From the cell containing the given text, extract its center point as (x, y) coordinate. 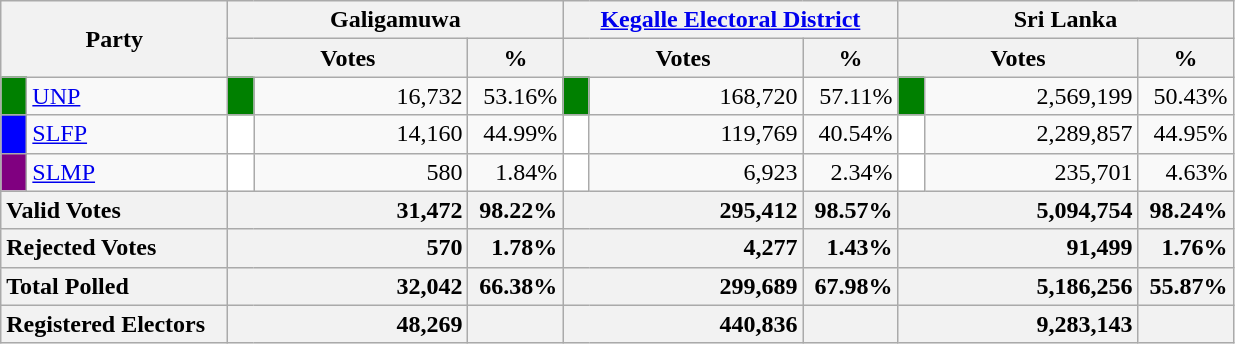
299,689 (683, 286)
31,472 (348, 210)
98.57% (850, 210)
235,701 (1031, 172)
Total Polled (114, 286)
57.11% (850, 96)
16,732 (361, 96)
Valid Votes (114, 210)
5,186,256 (1018, 286)
50.43% (1186, 96)
Party (114, 39)
53.16% (516, 96)
Sri Lanka (1066, 20)
119,769 (696, 134)
2,289,857 (1031, 134)
Rejected Votes (114, 248)
9,283,143 (1018, 324)
44.99% (516, 134)
98.22% (516, 210)
580 (361, 172)
1.76% (1186, 248)
4,277 (683, 248)
570 (348, 248)
14,160 (361, 134)
98.24% (1186, 210)
32,042 (348, 286)
Registered Electors (114, 324)
4.63% (1186, 172)
91,499 (1018, 248)
6,923 (696, 172)
Kegalle Electoral District (730, 20)
1.78% (516, 248)
SLMP (128, 172)
168,720 (696, 96)
SLFP (128, 134)
55.87% (1186, 286)
440,836 (683, 324)
2.34% (850, 172)
66.38% (516, 286)
1.84% (516, 172)
1.43% (850, 248)
67.98% (850, 286)
295,412 (683, 210)
UNP (128, 96)
Galigamuwa (396, 20)
5,094,754 (1018, 210)
44.95% (1186, 134)
40.54% (850, 134)
48,269 (348, 324)
2,569,199 (1031, 96)
